For the text-containing cell, return its midpoint in [x, y] coordinate format. 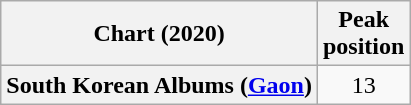
Chart (2020) [160, 34]
South Korean Albums (Gaon) [160, 85]
13 [363, 85]
Peakposition [363, 34]
